Search for the cell housing the specified text and yield its [X, Y] center coordinate. 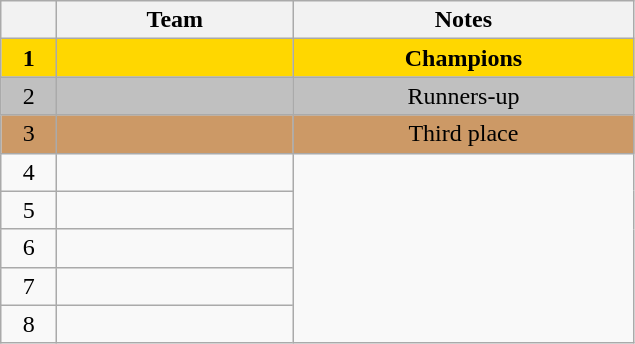
6 [29, 248]
Notes [464, 20]
Third place [464, 134]
7 [29, 286]
3 [29, 134]
2 [29, 96]
1 [29, 58]
Team [175, 20]
Runners-up [464, 96]
5 [29, 210]
Champions [464, 58]
4 [29, 172]
8 [29, 324]
